Scan for the cell matching the given text and deliver its (x, y) coordinate at center. 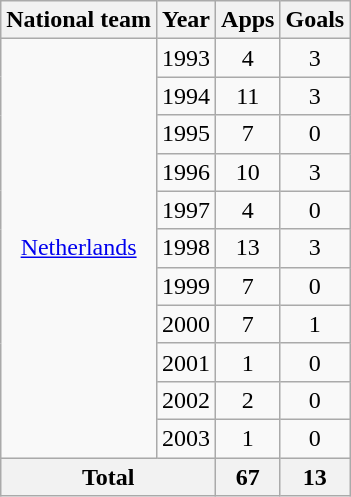
1994 (186, 96)
1999 (186, 286)
Year (186, 20)
1996 (186, 172)
National team (79, 20)
1997 (186, 210)
2001 (186, 362)
Apps (248, 20)
11 (248, 96)
1993 (186, 58)
2000 (186, 324)
Goals (315, 20)
2002 (186, 400)
2003 (186, 438)
1995 (186, 134)
Total (108, 477)
Netherlands (79, 248)
1998 (186, 248)
67 (248, 477)
2 (248, 400)
10 (248, 172)
